Determine the [x, y] coordinate at the center of the cell enclosing the given text.  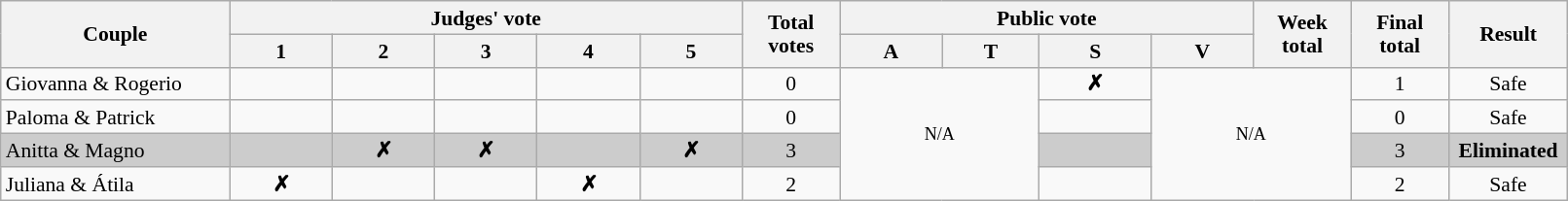
Giovanna & Rogerio [115, 84]
Total votes [791, 34]
S [1096, 50]
Eliminated [1509, 151]
Paloma & Patrick [115, 117]
Judges' vote [487, 17]
V [1203, 50]
5 [691, 50]
Week total [1302, 34]
Result [1509, 34]
A [892, 50]
Couple [115, 34]
Juliana & Átila [115, 184]
4 [588, 50]
Final total [1400, 34]
Public vote [1047, 17]
T [991, 50]
Anitta & Magno [115, 151]
